Output the [X, Y] coordinate of the center of the cell containing the given text.  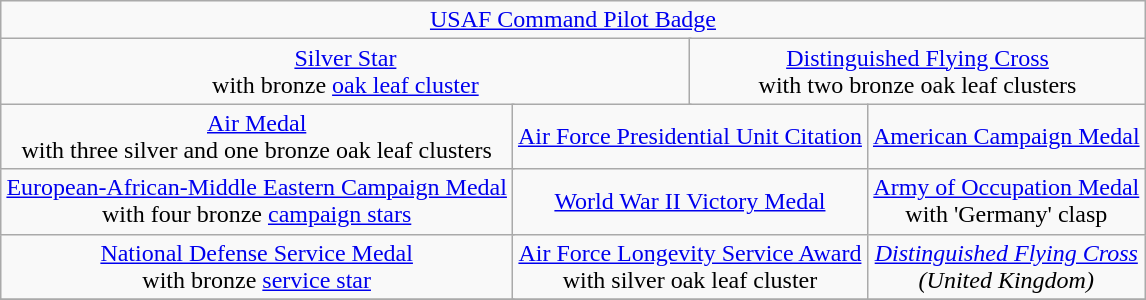
European-African-Middle Eastern Campaign Medalwith four bronze campaign stars [257, 202]
Silver Starwith bronze oak leaf cluster [346, 72]
American Campaign Medal [1006, 136]
USAF Command Pilot Badge [573, 20]
Distinguished Flying Cross(United Kingdom) [1006, 266]
Air Force Longevity Service Awardwith silver oak leaf cluster [690, 266]
Army of Occupation Medalwith 'Germany' clasp [1006, 202]
World War II Victory Medal [690, 202]
Air Force Presidential Unit Citation [690, 136]
National Defense Service Medalwith bronze service star [257, 266]
Air Medalwith three silver and one bronze oak leaf clusters [257, 136]
Distinguished Flying Crosswith two bronze oak leaf clusters [918, 72]
